Determine the (x, y) coordinate at the center of the cell enclosing the given text.  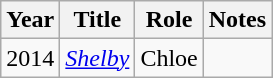
Role (169, 20)
Notes (237, 20)
Chloe (169, 58)
Year (30, 20)
Title (98, 20)
2014 (30, 58)
Shelby (98, 58)
